Capture the cell that displays the provided text and extract its (X, Y) central coordinate. 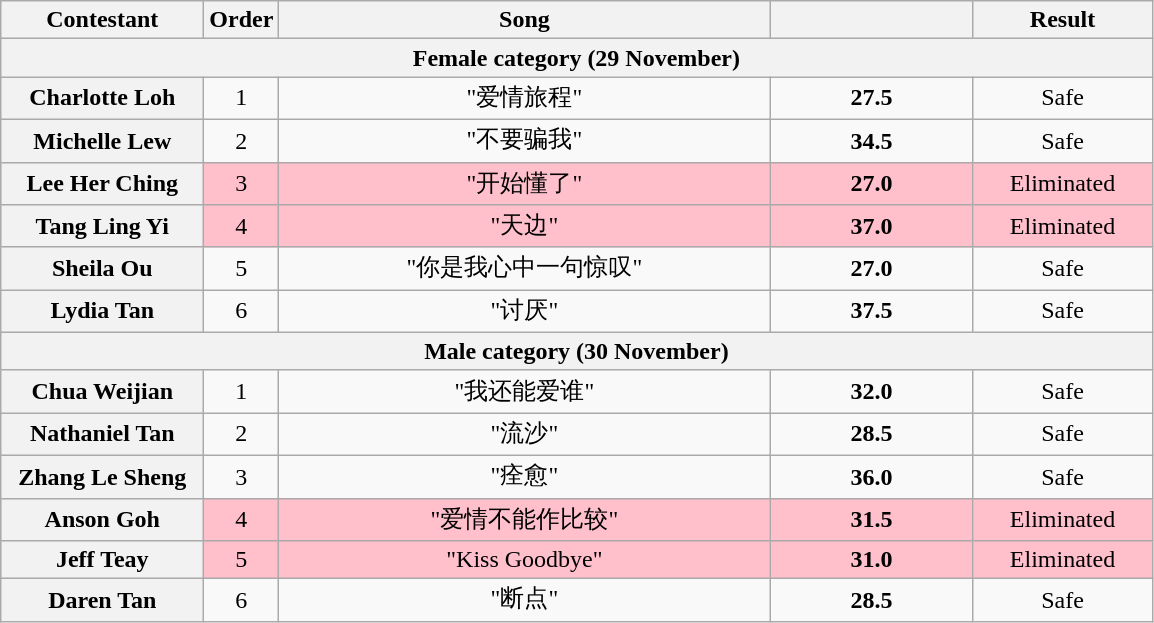
Order (242, 20)
Michelle Lew (102, 140)
Zhang Le Sheng (102, 476)
37.5 (872, 312)
Result (1062, 20)
Jeff Teay (102, 560)
"不要骗我" (524, 140)
Charlotte Loh (102, 98)
"流沙" (524, 434)
34.5 (872, 140)
"痊愈" (524, 476)
"爱情旅程" (524, 98)
Song (524, 20)
Lydia Tan (102, 312)
"断点" (524, 600)
Chua Weijian (102, 392)
Tang Ling Yi (102, 226)
Contestant (102, 20)
Nathaniel Tan (102, 434)
27.5 (872, 98)
Sheila Ou (102, 268)
31.5 (872, 520)
"爱情不能作比较" (524, 520)
"Kiss Goodbye" (524, 560)
"你是我心中一句惊叹" (524, 268)
Female category (29 November) (576, 58)
32.0 (872, 392)
Lee Her Ching (102, 184)
Male category (30 November) (576, 351)
"天边" (524, 226)
36.0 (872, 476)
Anson Goh (102, 520)
"我还能爱谁" (524, 392)
31.0 (872, 560)
37.0 (872, 226)
"讨厌" (524, 312)
"开始懂了" (524, 184)
Daren Tan (102, 600)
